For the text-containing cell, return its midpoint in (x, y) coordinate format. 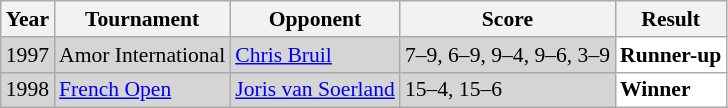
Runner-up (670, 55)
15–4, 15–6 (508, 90)
Chris Bruil (315, 55)
Tournament (142, 19)
Opponent (315, 19)
Winner (670, 90)
7–9, 6–9, 9–4, 9–6, 3–9 (508, 55)
Year (28, 19)
1997 (28, 55)
Joris van Soerland (315, 90)
Amor International (142, 55)
Result (670, 19)
1998 (28, 90)
French Open (142, 90)
Score (508, 19)
